Pinpoint the cell where the given text exists, returning its (X, Y) midpoint coordinate. 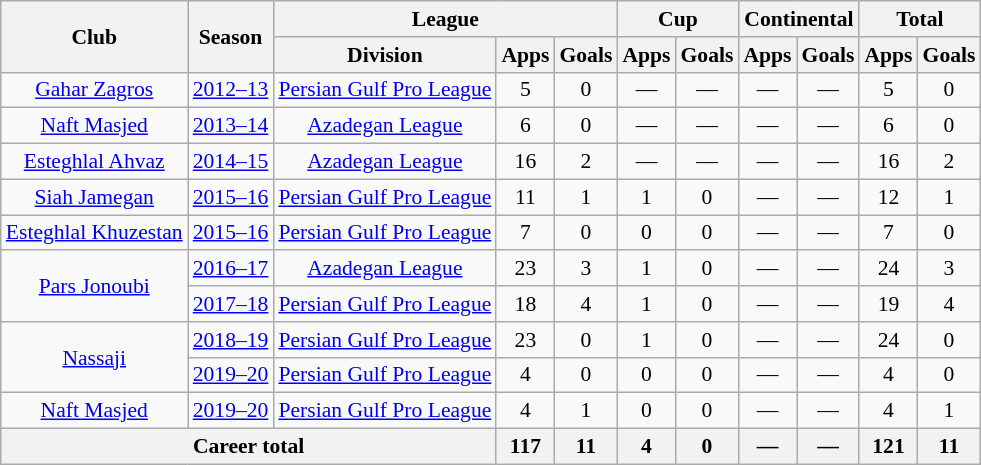
Continental (798, 19)
Nassaji (94, 358)
Total (920, 19)
Career total (249, 447)
117 (525, 447)
Siah Jamegan (94, 197)
2017–18 (231, 304)
Cup (678, 19)
2014–15 (231, 162)
Gahar Zagros (94, 90)
Esteghlal Ahvaz (94, 162)
2013–14 (231, 126)
League (445, 19)
2016–17 (231, 269)
121 (888, 447)
18 (525, 304)
Division (384, 55)
Esteghlal Khuzestan (94, 233)
Season (231, 36)
19 (888, 304)
Club (94, 36)
2018–19 (231, 340)
Pars Jonoubi (94, 286)
2012–13 (231, 90)
12 (888, 197)
